Return the (X, Y) coordinate for the center point of the cell that contains the specified text.  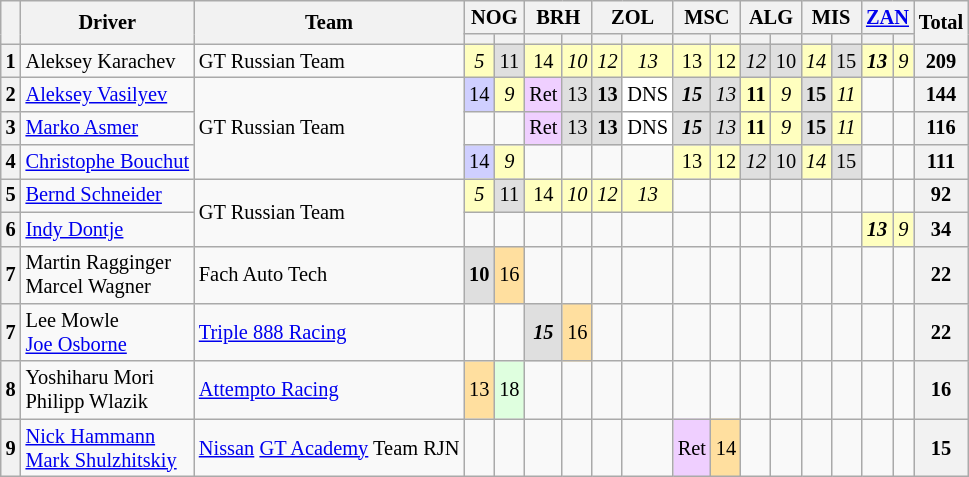
BRH (558, 17)
Marko Asmer (108, 128)
4 (11, 162)
Yoshiharu Mori Philipp Wlazik (108, 390)
Christophe Bouchut (108, 162)
Nick Hammann Mark Shulzhitskiy (108, 448)
144 (941, 94)
MSC (707, 17)
MIS (831, 17)
Aleksey Vasilyev (108, 94)
3 (11, 128)
1 (11, 61)
2 (11, 94)
6 (11, 229)
Fach Auto Tech (329, 275)
Driver (108, 22)
Nissan GT Academy Team RJN (329, 448)
111 (941, 162)
18 (509, 390)
116 (941, 128)
NOG (494, 17)
ZAN (888, 17)
8 (11, 390)
Attempto Racing (329, 390)
Indy Dontje (108, 229)
209 (941, 61)
Triple 888 Racing (329, 332)
Total (941, 22)
Aleksey Karachev (108, 61)
ALG (771, 17)
ZOL (632, 17)
34 (941, 229)
Martin Ragginger Marcel Wagner (108, 275)
92 (941, 195)
Bernd Schneider (108, 195)
Lee Mowle Joe Osborne (108, 332)
Team (329, 22)
